Find where the given text appears and provide that cell's center as (x, y) coordinate. 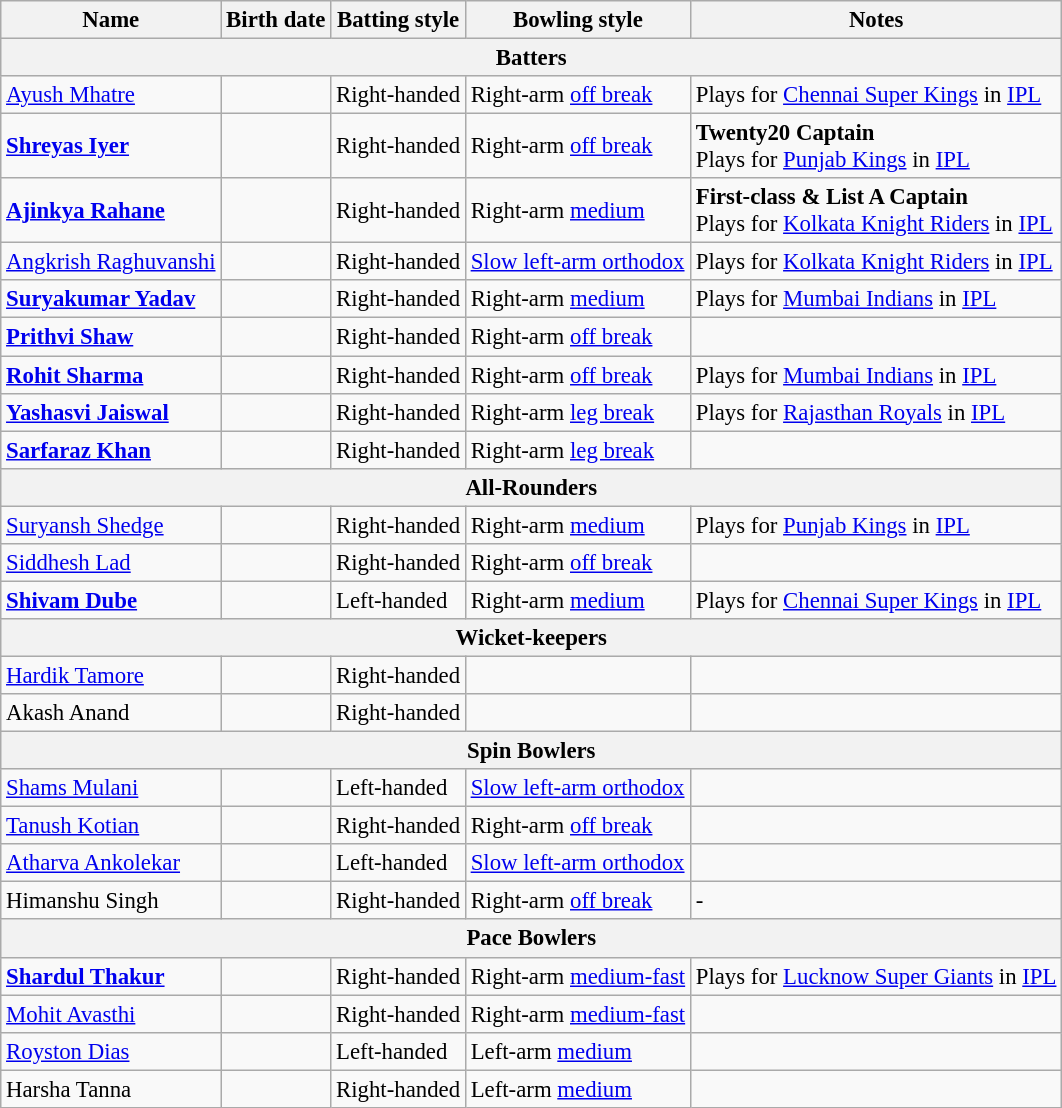
Spin Bowlers (532, 751)
Birth date (276, 20)
Angkrish Raghuvanshi (111, 262)
Plays for Kolkata Knight Riders in IPL (876, 262)
First-class & List A Captain Plays for Kolkata Knight Riders in IPL (876, 210)
Ayush Mhatre (111, 95)
Batting style (398, 20)
Shardul Thakur (111, 976)
Twenty20 Captain Plays for Punjab Kings in IPL (876, 146)
Ajinkya Rahane (111, 210)
Sarfaraz Khan (111, 450)
Batters (532, 58)
Shams Mulani (111, 788)
Akash Anand (111, 713)
Shreyas Iyer (111, 146)
Siddhesh Lad (111, 563)
Wicket-keepers (532, 638)
Pace Bowlers (532, 939)
Suryakumar Yadav (111, 299)
Plays for Rajasthan Royals in IPL (876, 412)
- (876, 901)
Shivam Dube (111, 600)
Tanush Kotian (111, 826)
Yashasvi Jaiswal (111, 412)
Atharva Ankolekar (111, 863)
Plays for Punjab Kings in IPL (876, 525)
All-Rounders (532, 487)
Plays for Lucknow Super Giants in IPL (876, 976)
Mohit Avasthi (111, 1014)
Notes (876, 20)
Bowling style (578, 20)
Rohit Sharma (111, 375)
Suryansh Shedge (111, 525)
Hardik Tamore (111, 675)
Name (111, 20)
Prithvi Shaw (111, 337)
Himanshu Singh (111, 901)
Harsha Tanna (111, 1089)
Royston Dias (111, 1051)
